Find where the given text appears and provide that cell's center as (X, Y) coordinate. 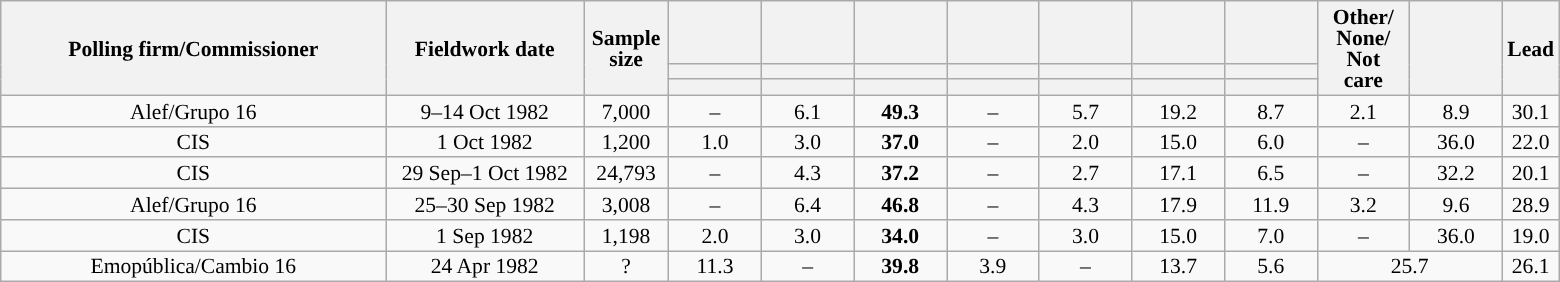
6.1 (808, 110)
22.0 (1530, 142)
Lead (1530, 48)
2.1 (1364, 110)
9.6 (1456, 204)
3,008 (626, 204)
8.7 (1270, 110)
6.5 (1270, 174)
11.9 (1270, 204)
6.0 (1270, 142)
19.0 (1530, 236)
24,793 (626, 174)
13.7 (1178, 266)
28.9 (1530, 204)
Other/None/Notcare (1364, 48)
29 Sep–1 Oct 1982 (485, 174)
5.6 (1270, 266)
25–30 Sep 1982 (485, 204)
20.1 (1530, 174)
19.2 (1178, 110)
Emopública/Cambio 16 (194, 266)
11.3 (716, 266)
25.7 (1410, 266)
7,000 (626, 110)
Sample size (626, 48)
37.2 (900, 174)
1.0 (716, 142)
Polling firm/Commissioner (194, 48)
9–14 Oct 1982 (485, 110)
39.8 (900, 266)
Fieldwork date (485, 48)
8.9 (1456, 110)
1,198 (626, 236)
3.2 (1364, 204)
? (626, 266)
7.0 (1270, 236)
3.9 (992, 266)
24 Apr 1982 (485, 266)
49.3 (900, 110)
32.2 (1456, 174)
34.0 (900, 236)
1 Oct 1982 (485, 142)
1,200 (626, 142)
17.9 (1178, 204)
2.7 (1086, 174)
46.8 (900, 204)
26.1 (1530, 266)
1 Sep 1982 (485, 236)
37.0 (900, 142)
6.4 (808, 204)
30.1 (1530, 110)
17.1 (1178, 174)
5.7 (1086, 110)
